Capture the cell that displays the provided text and extract its (X, Y) central coordinate. 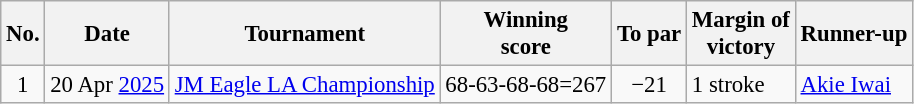
To par (650, 34)
68-63-68-68=267 (526, 85)
−21 (650, 85)
Runner-up (854, 34)
Winningscore (526, 34)
Tournament (304, 34)
20 Apr 2025 (107, 85)
Date (107, 34)
JM Eagle LA Championship (304, 85)
1 (23, 85)
1 stroke (742, 85)
Akie Iwai (854, 85)
Margin ofvictory (742, 34)
No. (23, 34)
